Scan for the cell matching the given text and deliver its [X, Y] coordinate at center. 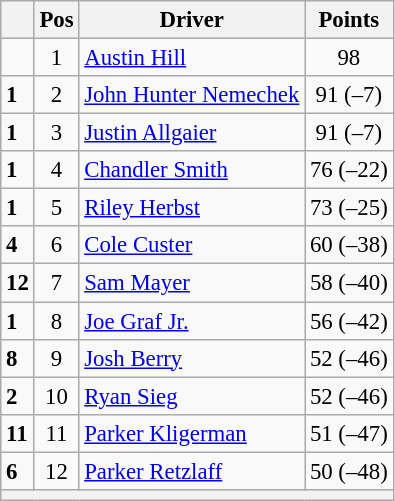
98 [349, 58]
Points [349, 20]
3 [56, 133]
Parker Retzlaff [192, 471]
Parker Kligerman [192, 433]
5 [56, 208]
Riley Herbst [192, 208]
60 (–38) [349, 245]
7 [56, 283]
Justin Allgaier [192, 133]
Cole Custer [192, 245]
73 (–25) [349, 208]
Pos [56, 20]
10 [56, 396]
51 (–47) [349, 433]
Josh Berry [192, 358]
John Hunter Nemechek [192, 95]
Chandler Smith [192, 170]
56 (–42) [349, 321]
76 (–22) [349, 170]
Driver [192, 20]
Austin Hill [192, 58]
9 [56, 358]
50 (–48) [349, 471]
Ryan Sieg [192, 396]
Sam Mayer [192, 283]
58 (–40) [349, 283]
Joe Graf Jr. [192, 321]
